Detect which cell encompasses the target text, then output its (X, Y) center coordinate. 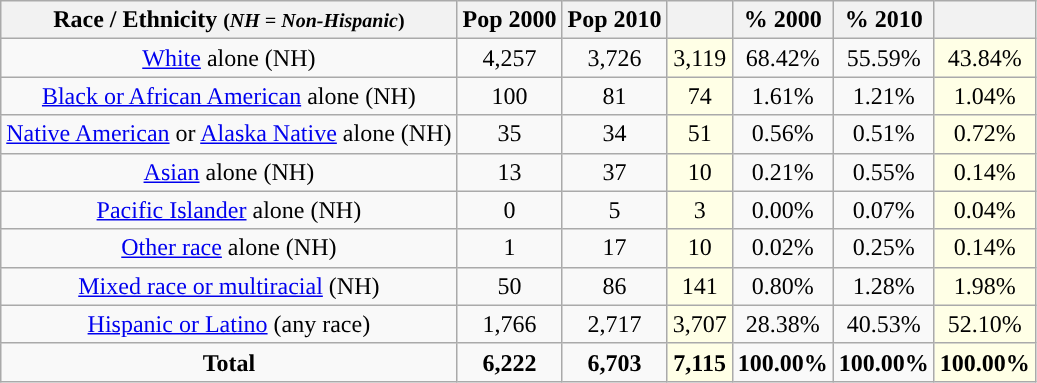
1.04% (984, 96)
Native American or Alaska Native alone (NH) (229, 134)
Total (229, 362)
0.56% (782, 134)
7,115 (700, 362)
55.59% (884, 58)
0.07% (884, 210)
Race / Ethnicity (NH = Non-Hispanic) (229, 20)
0.25% (884, 248)
0.02% (782, 248)
6,703 (614, 362)
% 2000 (782, 20)
1.28% (884, 286)
43.84% (984, 58)
Mixed race or multiracial (NH) (229, 286)
34 (614, 134)
0.00% (782, 210)
5 (614, 210)
3,726 (614, 58)
0.21% (782, 172)
2,717 (614, 324)
% 2010 (884, 20)
0.04% (984, 210)
4,257 (510, 58)
37 (614, 172)
100 (510, 96)
50 (510, 286)
1.21% (884, 96)
51 (700, 134)
52.10% (984, 324)
1.61% (782, 96)
0.51% (884, 134)
0.55% (884, 172)
1,766 (510, 324)
141 (700, 286)
Other race alone (NH) (229, 248)
1.98% (984, 286)
74 (700, 96)
28.38% (782, 324)
81 (614, 96)
13 (510, 172)
Pacific Islander alone (NH) (229, 210)
3 (700, 210)
3,707 (700, 324)
0.72% (984, 134)
White alone (NH) (229, 58)
Pop 2000 (510, 20)
35 (510, 134)
Hispanic or Latino (any race) (229, 324)
3,119 (700, 58)
Pop 2010 (614, 20)
Black or African American alone (NH) (229, 96)
1 (510, 248)
17 (614, 248)
86 (614, 286)
6,222 (510, 362)
40.53% (884, 324)
68.42% (782, 58)
0 (510, 210)
0.80% (782, 286)
Asian alone (NH) (229, 172)
